Return the (x, y) coordinate for the center point of the cell that contains the specified text.  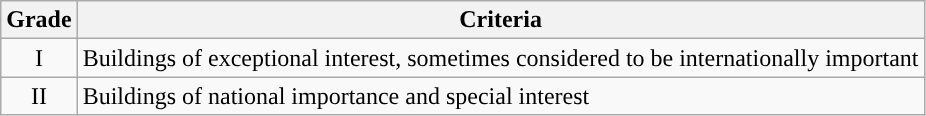
Buildings of exceptional interest, sometimes considered to be internationally important (500, 58)
Grade (39, 20)
Criteria (500, 20)
I (39, 58)
Buildings of national importance and special interest (500, 96)
II (39, 96)
